From the cell containing the given text, extract its center point as (X, Y) coordinate. 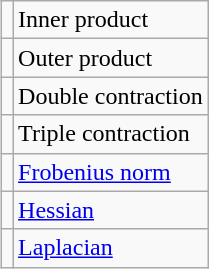
Frobenius norm (111, 172)
Inner product (111, 20)
Double contraction (111, 96)
Outer product (111, 58)
Laplacian (111, 248)
Triple contraction (111, 134)
Hessian (111, 210)
